For the text-containing cell, return its midpoint in (X, Y) coordinate format. 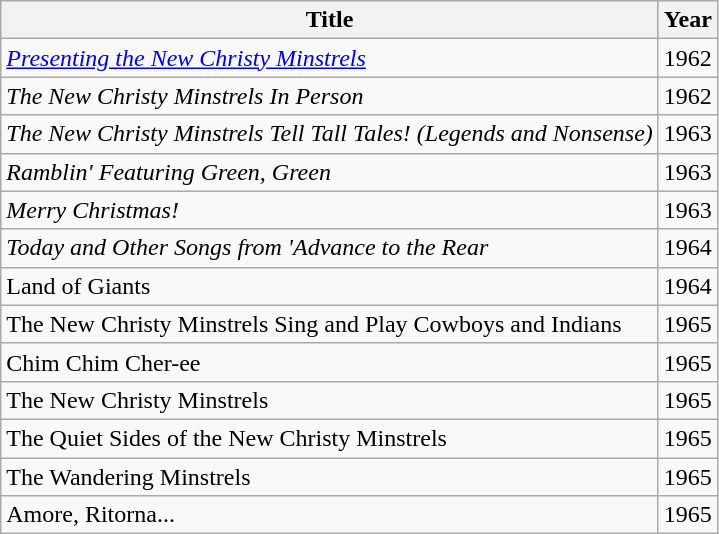
The New Christy Minstrels (330, 400)
Amore, Ritorna... (330, 515)
Year (688, 20)
Title (330, 20)
The New Christy Minstrels Sing and Play Cowboys and Indians (330, 324)
The Quiet Sides of the New Christy Minstrels (330, 438)
Presenting the New Christy Minstrels (330, 58)
The New Christy Minstrels Tell Tall Tales! (Legends and Nonsense) (330, 134)
Chim Chim Cher-ee (330, 362)
The New Christy Minstrels In Person (330, 96)
Merry Christmas! (330, 210)
The Wandering Minstrels (330, 477)
Today and Other Songs from 'Advance to the Rear (330, 248)
Land of Giants (330, 286)
Ramblin' Featuring Green, Green (330, 172)
